Pinpoint the cell where the given text exists, returning its [x, y] midpoint coordinate. 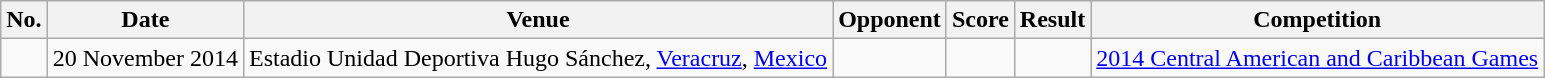
Estadio Unidad Deportiva Hugo Sánchez, Veracruz, Mexico [538, 58]
Date [145, 20]
Result [1052, 20]
20 November 2014 [145, 58]
2014 Central American and Caribbean Games [1318, 58]
Score [980, 20]
Opponent [890, 20]
Competition [1318, 20]
Venue [538, 20]
No. [24, 20]
